Search for the cell housing the specified text and yield its (X, Y) center coordinate. 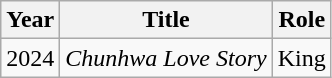
Chunhwa Love Story (166, 58)
King (302, 58)
Title (166, 20)
Year (30, 20)
2024 (30, 58)
Role (302, 20)
